Determine the (X, Y) coordinate at the center of the cell enclosing the given text.  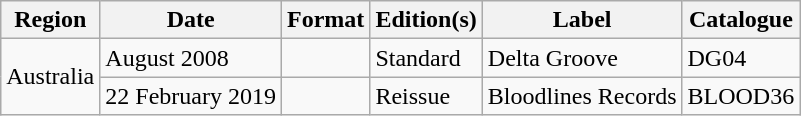
Reissue (426, 96)
Catalogue (741, 20)
Standard (426, 58)
August 2008 (191, 58)
Label (582, 20)
Format (326, 20)
Region (50, 20)
DG04 (741, 58)
Australia (50, 77)
Bloodlines Records (582, 96)
Delta Groove (582, 58)
Edition(s) (426, 20)
BLOOD36 (741, 96)
Date (191, 20)
22 February 2019 (191, 96)
